Return the (X, Y) coordinate for the center point of the cell that contains the specified text.  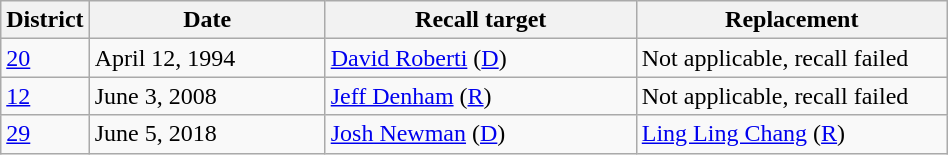
Josh Newman (D) (480, 134)
April 12, 1994 (207, 58)
Date (207, 20)
Ling Ling Chang (R) (792, 134)
David Roberti (D) (480, 58)
June 3, 2008 (207, 96)
Recall target (480, 20)
District (45, 20)
20 (45, 58)
12 (45, 96)
June 5, 2018 (207, 134)
Jeff Denham (R) (480, 96)
Replacement (792, 20)
29 (45, 134)
